Locate the cell with the specified text and output its (x, y) center coordinate. 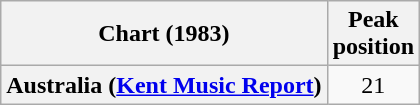
21 (373, 85)
Australia (Kent Music Report) (164, 85)
Peakposition (373, 34)
Chart (1983) (164, 34)
